Output the [X, Y] coordinate of the center of the cell containing the given text.  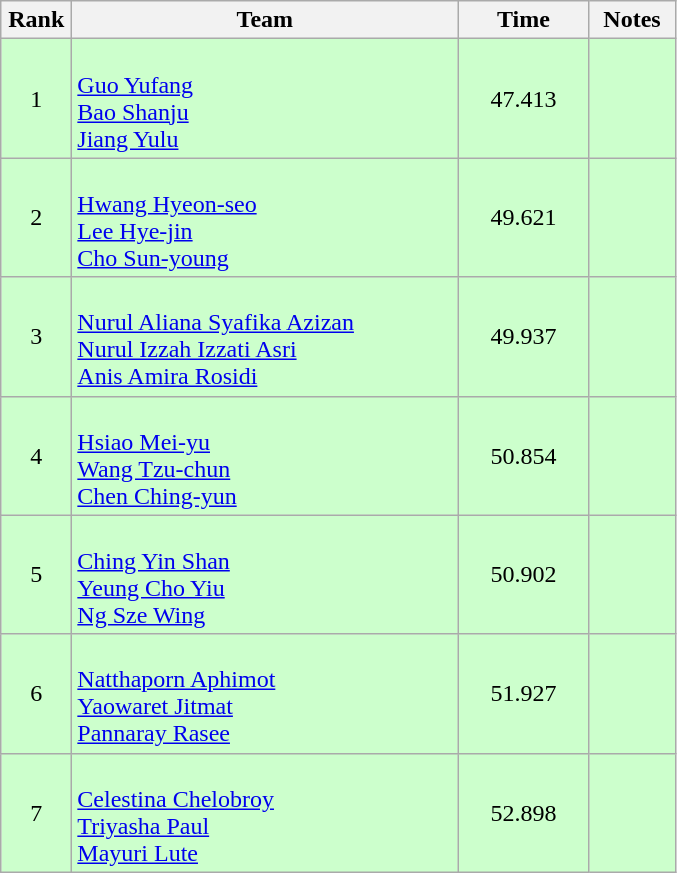
49.937 [524, 336]
3 [36, 336]
Nurul Aliana Syafika AzizanNurul Izzah Izzati AsriAnis Amira Rosidi [265, 336]
49.621 [524, 218]
Hwang Hyeon-seoLee Hye-jinCho Sun-young [265, 218]
47.413 [524, 98]
Team [265, 20]
52.898 [524, 812]
Hsiao Mei-yuWang Tzu-chunChen Ching-yun [265, 456]
51.927 [524, 694]
1 [36, 98]
2 [36, 218]
Guo YufangBao ShanjuJiang Yulu [265, 98]
50.854 [524, 456]
Notes [632, 20]
6 [36, 694]
7 [36, 812]
Rank [36, 20]
Time [524, 20]
50.902 [524, 574]
Ching Yin ShanYeung Cho YiuNg Sze Wing [265, 574]
Celestina ChelobroyTriyasha PaulMayuri Lute [265, 812]
4 [36, 456]
Natthaporn AphimotYaowaret JitmatPannaray Rasee [265, 694]
5 [36, 574]
